Identify which cell holds the provided text, then report its (x, y) central coordinate. 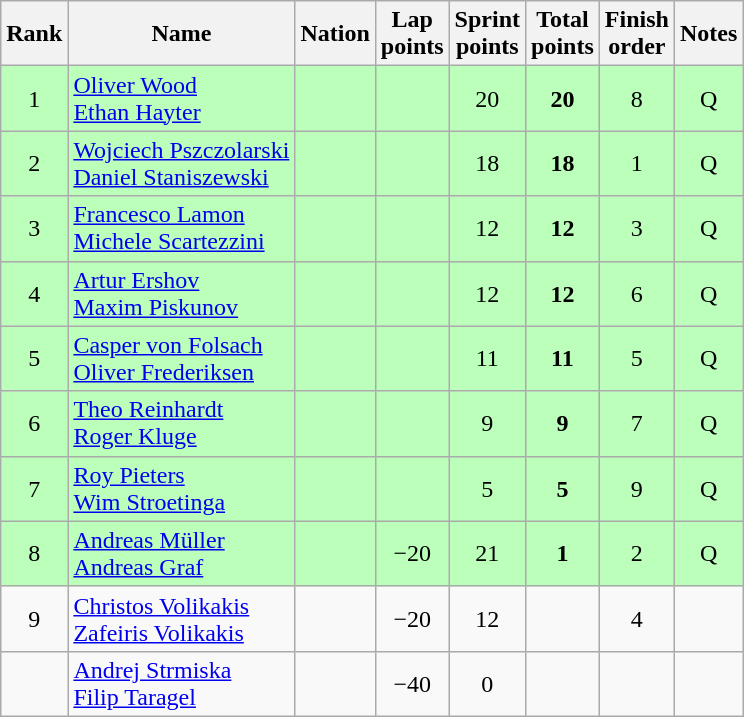
Casper von FolsachOliver Frederiksen (182, 358)
Artur ErshovMaxim Piskunov (182, 294)
Notes (708, 34)
Andreas MüllerAndreas Graf (182, 554)
Name (182, 34)
0 (487, 684)
Finishorder (636, 34)
Oliver WoodEthan Hayter (182, 98)
−40 (412, 684)
Rank (34, 34)
Nation (335, 34)
Francesco LamonMichele Scartezzini (182, 228)
21 (487, 554)
Lappoints (412, 34)
Andrej StrmiskaFilip Taragel (182, 684)
Theo ReinhardtRoger Kluge (182, 424)
Christos VolikakisZafeiris Volikakis (182, 618)
Roy PietersWim Stroetinga (182, 488)
Wojciech PszczolarskiDaniel Staniszewski (182, 164)
Totalpoints (563, 34)
Sprintpoints (487, 34)
